Output the (X, Y) coordinate of the center of the cell containing the given text.  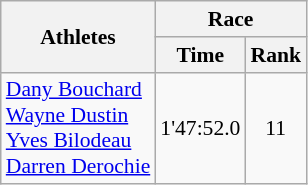
Athletes (78, 36)
Dany BouchardWayne DustinYves BilodeauDarren Derochie (78, 128)
Race (230, 19)
11 (276, 128)
Rank (276, 55)
Time (200, 55)
1'47:52.0 (200, 128)
